Search for the cell housing the specified text and yield its [x, y] center coordinate. 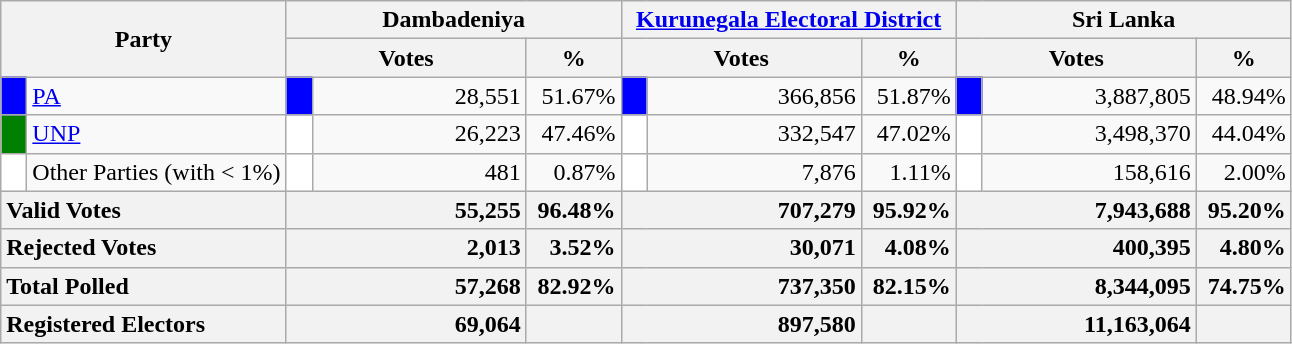
Rejected Votes [144, 248]
366,856 [754, 96]
UNP [156, 134]
Party [144, 39]
158,616 [1089, 172]
74.75% [1244, 286]
26,223 [419, 134]
PA [156, 96]
4.08% [908, 248]
11,163,064 [1076, 324]
481 [419, 172]
69,064 [406, 324]
7,943,688 [1076, 210]
Other Parties (with < 1%) [156, 172]
707,279 [741, 210]
3.52% [574, 248]
55,255 [406, 210]
Valid Votes [144, 210]
30,071 [741, 248]
57,268 [406, 286]
400,395 [1076, 248]
332,547 [754, 134]
737,350 [741, 286]
47.02% [908, 134]
Total Polled [144, 286]
Sri Lanka [1124, 20]
82.15% [908, 286]
Registered Electors [144, 324]
3,498,370 [1089, 134]
2.00% [1244, 172]
47.46% [574, 134]
51.87% [908, 96]
28,551 [419, 96]
3,887,805 [1089, 96]
95.92% [908, 210]
2,013 [406, 248]
897,580 [741, 324]
1.11% [908, 172]
44.04% [1244, 134]
82.92% [574, 286]
Dambadeniya [454, 20]
Kurunegala Electoral District [788, 20]
95.20% [1244, 210]
4.80% [1244, 248]
48.94% [1244, 96]
7,876 [754, 172]
0.87% [574, 172]
8,344,095 [1076, 286]
96.48% [574, 210]
51.67% [574, 96]
